For the text-containing cell, return its midpoint in (X, Y) coordinate format. 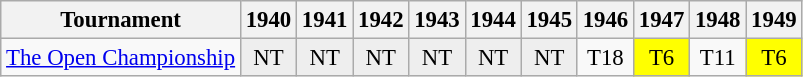
T11 (718, 58)
1942 (381, 20)
1944 (493, 20)
1949 (774, 20)
Tournament (121, 20)
T18 (605, 58)
The Open Championship (121, 58)
1940 (268, 20)
1946 (605, 20)
1945 (549, 20)
1941 (325, 20)
1943 (437, 20)
1947 (661, 20)
1948 (718, 20)
